Search for the cell housing the specified text and yield its [x, y] center coordinate. 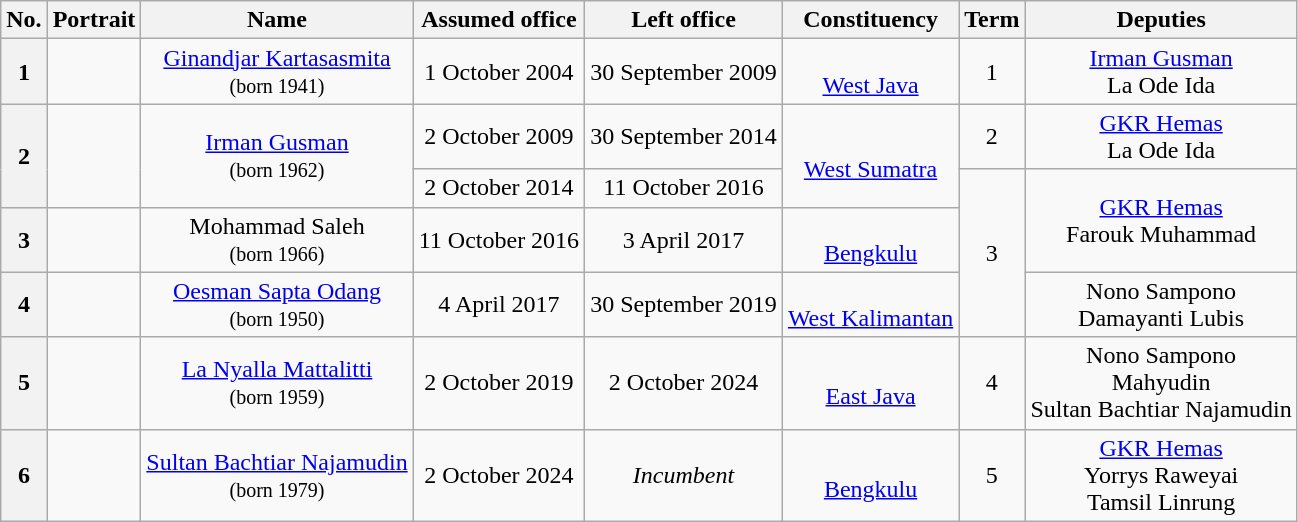
Name [277, 20]
West Kalimantan [870, 304]
2 October 2009 [498, 136]
Irman Gusman(born 1962) [277, 156]
La Nyalla Mattalitti(born 1959) [277, 383]
Term [992, 20]
Irman GusmanLa Ode Ida [1161, 72]
4 April 2017 [498, 304]
30 September 2019 [684, 304]
GKR HemasLa Ode Ida [1161, 136]
Nono SamponoDamayanti Lubis [1161, 304]
3 April 2017 [684, 240]
Mohammad Saleh(born 1966) [277, 240]
Oesman Sapta Odang(born 1950) [277, 304]
Deputies [1161, 20]
1 October 2004 [498, 72]
GKR HemasYorrys RaweyaiTamsil Linrung [1161, 475]
Left office [684, 20]
2 October 2014 [498, 188]
Nono SamponoMahyudinSultan Bachtiar Najamudin [1161, 383]
East Java [870, 383]
30 September 2014 [684, 136]
Incumbent [684, 475]
Ginandjar Kartasasmita(born 1941) [277, 72]
Assumed office [498, 20]
GKR HemasFarouk Muhammad [1161, 220]
Constituency [870, 20]
Portrait [94, 20]
West Sumatra [870, 156]
2 October 2019 [498, 383]
30 September 2009 [684, 72]
6 [24, 475]
No. [24, 20]
West Java [870, 72]
Sultan Bachtiar Najamudin(born 1979) [277, 475]
